Locate the cell with the specified text and output its (X, Y) center coordinate. 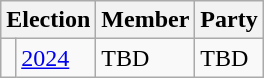
2024 (56, 58)
Member (146, 20)
Election (48, 20)
Party (229, 20)
